Provide the (X, Y) coordinate of the cell's center where the given text is located.  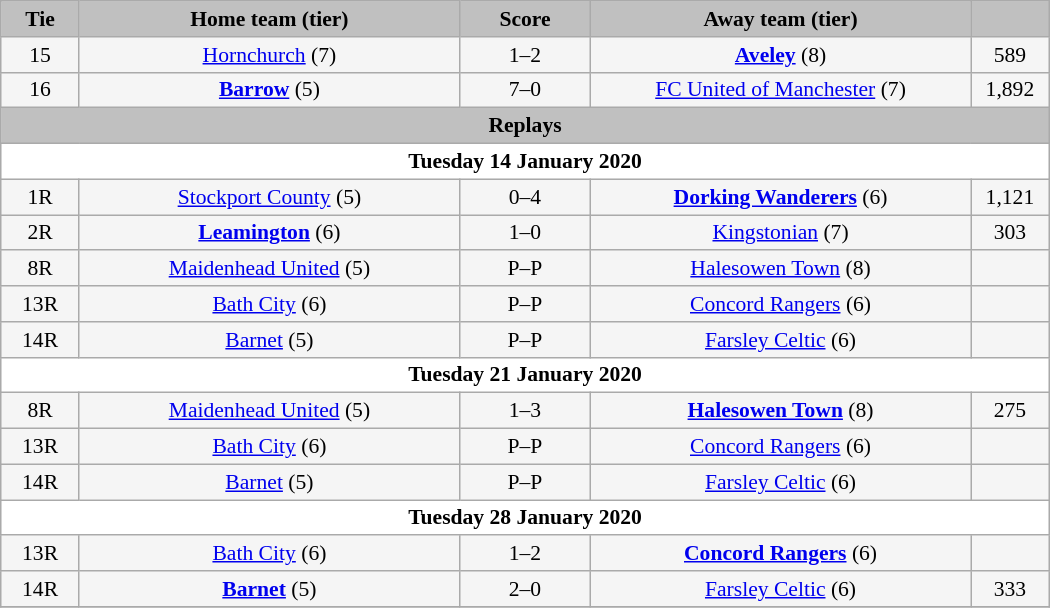
Replays (525, 126)
303 (1010, 233)
Barrow (5) (269, 90)
Stockport County (5) (269, 197)
1–3 (524, 411)
2R (40, 233)
589 (1010, 55)
2–0 (524, 589)
275 (1010, 411)
Aveley (8) (781, 55)
Tuesday 21 January 2020 (525, 375)
Score (524, 19)
Tie (40, 19)
0–4 (524, 197)
333 (1010, 589)
Leamington (6) (269, 233)
1,121 (1010, 197)
1,892 (1010, 90)
FC United of Manchester (7) (781, 90)
16 (40, 90)
Kingstonian (7) (781, 233)
Hornchurch (7) (269, 55)
15 (40, 55)
Tuesday 28 January 2020 (525, 518)
Away team (tier) (781, 19)
1R (40, 197)
Home team (tier) (269, 19)
Tuesday 14 January 2020 (525, 162)
Dorking Wanderers (6) (781, 197)
1–0 (524, 233)
7–0 (524, 90)
